Pinpoint the cell where the given text exists, returning its [X, Y] midpoint coordinate. 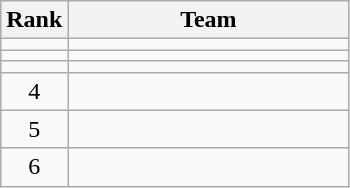
4 [34, 91]
6 [34, 167]
Team [208, 20]
Rank [34, 20]
5 [34, 129]
